Search for the cell housing the specified text and yield its (x, y) center coordinate. 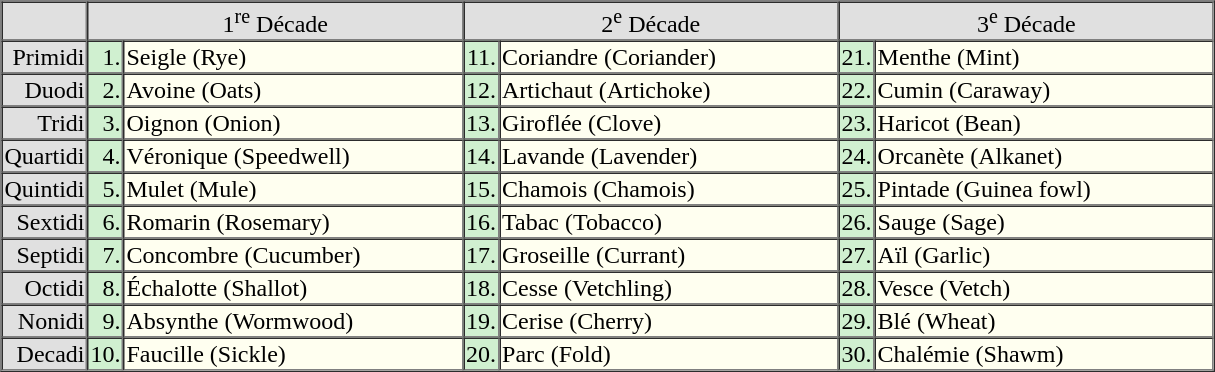
Chamois (Chamois) (669, 190)
30. (857, 354)
Véronique (Speedwell) (294, 156)
Tabac (Tobacco) (669, 222)
11. (481, 58)
Concombre (Cucumber) (294, 256)
Sextidi (45, 222)
Septidi (45, 256)
6. (106, 222)
13. (481, 124)
Cesse (Vetchling) (669, 288)
10. (106, 354)
Decadi (45, 354)
Orcanète (Alkanet) (1045, 156)
Sauge (Sage) (1045, 222)
2e Décade (651, 22)
27. (857, 256)
Oignon (Onion) (294, 124)
Faucille (Sickle) (294, 354)
9. (106, 322)
Haricot (Bean) (1045, 124)
12. (481, 90)
Cerise (Cherry) (669, 322)
Parc (Fold) (669, 354)
24. (857, 156)
Groseille (Currant) (669, 256)
Chalémie (Shawm) (1045, 354)
26. (857, 222)
Quartidi (45, 156)
2. (106, 90)
1. (106, 58)
Duodi (45, 90)
Artichaut (Artichoke) (669, 90)
22. (857, 90)
14. (481, 156)
Cumin (Caraway) (1045, 90)
Lavande (Lavender) (669, 156)
Octidi (45, 288)
3. (106, 124)
Tridi (45, 124)
Vesce (Vetch) (1045, 288)
Coriandre (Coriander) (669, 58)
17. (481, 256)
Pintade (Guinea fowl) (1045, 190)
Échalotte (Shallot) (294, 288)
Mulet (Mule) (294, 190)
Menthe (Mint) (1045, 58)
3e Décade (1027, 22)
15. (481, 190)
21. (857, 58)
23. (857, 124)
Seigle (Rye) (294, 58)
Avoine (Oats) (294, 90)
18. (481, 288)
28. (857, 288)
Blé (Wheat) (1045, 322)
19. (481, 322)
Quintidi (45, 190)
5. (106, 190)
7. (106, 256)
Aïl (Garlic) (1045, 256)
Primidi (45, 58)
16. (481, 222)
Absynthe (Wormwood) (294, 322)
8. (106, 288)
Romarin (Rosemary) (294, 222)
29. (857, 322)
Nonidi (45, 322)
Giroflée (Clove) (669, 124)
20. (481, 354)
4. (106, 156)
1re Décade (276, 22)
25. (857, 190)
